Determine the (x, y) coordinate at the center of the cell enclosing the given text.  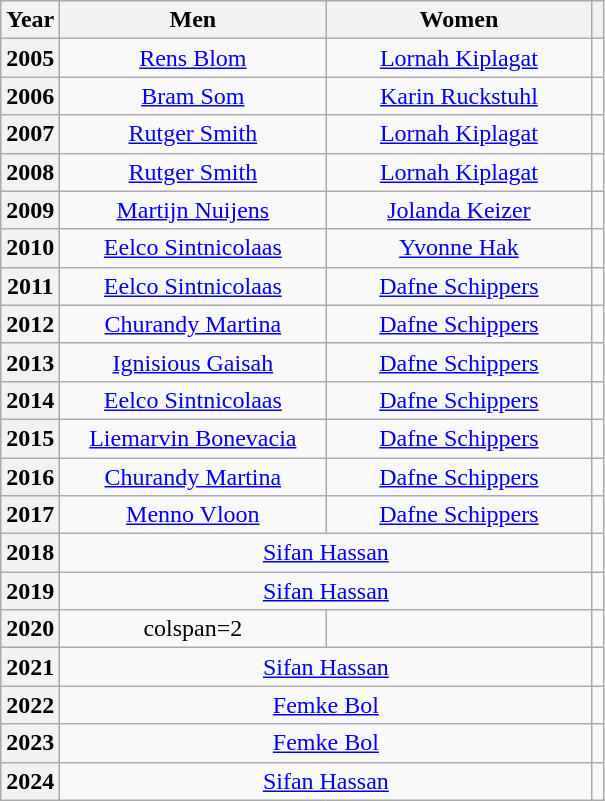
2018 (30, 553)
2007 (30, 134)
Ignisious Gaisah (193, 362)
Karin Ruckstuhl (459, 96)
Jolanda Keizer (459, 210)
2012 (30, 324)
2008 (30, 172)
Bram Som (193, 96)
Martijn Nuijens (193, 210)
2014 (30, 400)
Rens Blom (193, 58)
2024 (30, 781)
colspan=2 (193, 629)
Women (459, 20)
2011 (30, 286)
Year (30, 20)
Yvonne Hak (459, 248)
2020 (30, 629)
2016 (30, 477)
2010 (30, 248)
2017 (30, 515)
Menno Vloon (193, 515)
2022 (30, 705)
2006 (30, 96)
2009 (30, 210)
Men (193, 20)
Liemarvin Bonevacia (193, 438)
2005 (30, 58)
2023 (30, 743)
2019 (30, 591)
2013 (30, 362)
2021 (30, 667)
2015 (30, 438)
